Identify which cell holds the provided text, then report its (X, Y) central coordinate. 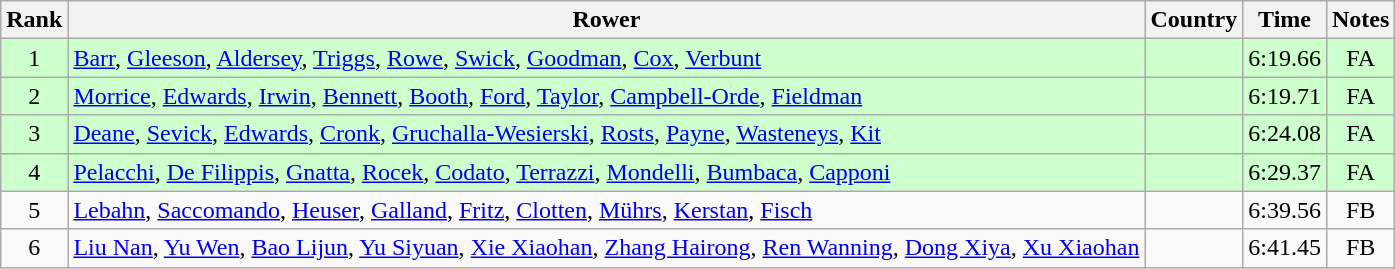
6:41.45 (1285, 248)
2 (34, 96)
Deane, Sevick, Edwards, Cronk, Gruchalla-Wesierski, Rosts, Payne, Wasteneys, Kit (606, 134)
6 (34, 248)
1 (34, 58)
Rower (606, 20)
6:19.71 (1285, 96)
Country (1194, 20)
4 (34, 172)
Pelacchi, De Filippis, Gnatta, Rocek, Codato, Terrazzi, Mondelli, Bumbaca, Capponi (606, 172)
6:24.08 (1285, 134)
6:19.66 (1285, 58)
Morrice, Edwards, Irwin, Bennett, Booth, Ford, Taylor, Campbell-Orde, Fieldman (606, 96)
6:39.56 (1285, 210)
Rank (34, 20)
5 (34, 210)
Notes (1360, 20)
Lebahn, Saccomando, Heuser, Galland, Fritz, Clotten, Mührs, Kerstan, Fisch (606, 210)
Time (1285, 20)
6:29.37 (1285, 172)
3 (34, 134)
Barr, Gleeson, Aldersey, Triggs, Rowe, Swick, Goodman, Cox, Verbunt (606, 58)
Liu Nan, Yu Wen, Bao Lijun, Yu Siyuan, Xie Xiaohan, Zhang Hairong, Ren Wanning, Dong Xiya, Xu Xiaohan (606, 248)
